Provide the [x, y] coordinate of the cell's center where the given text is located.  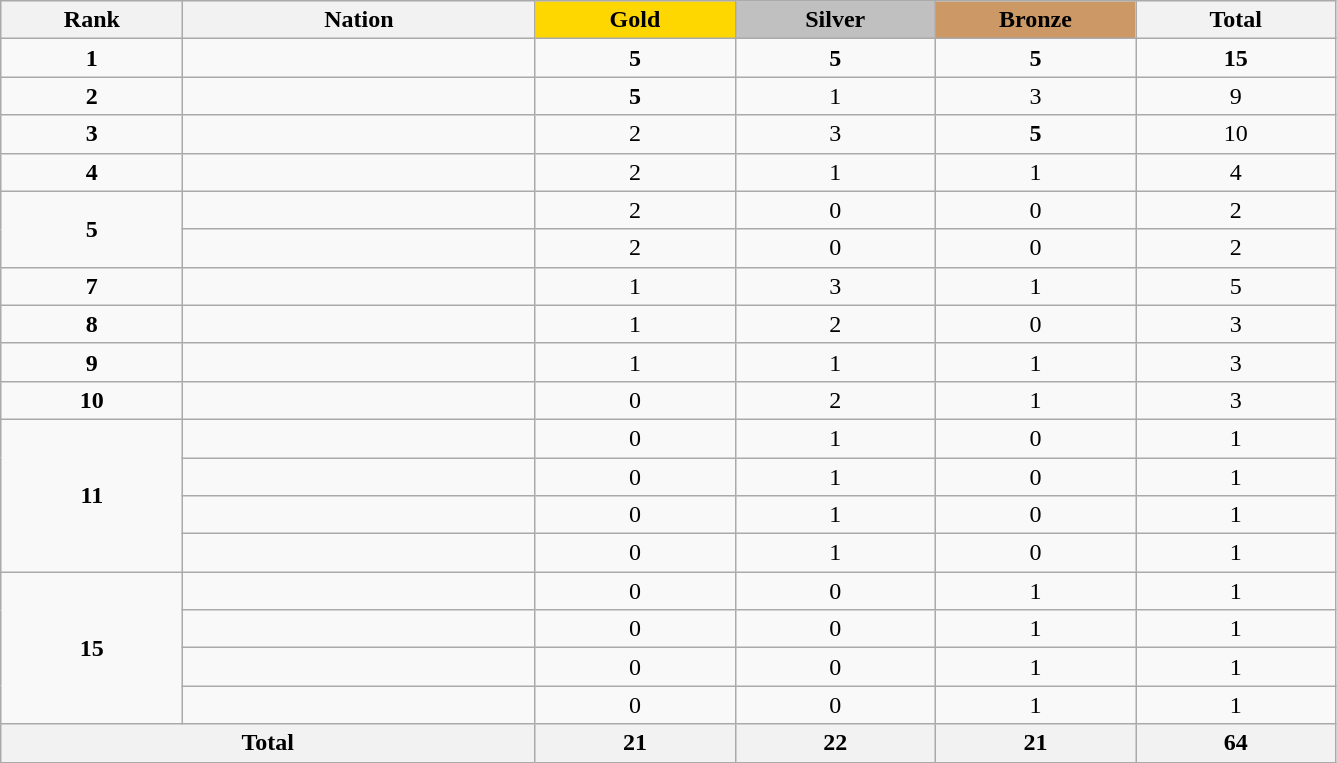
64 [1236, 743]
Rank [92, 20]
11 [92, 495]
Silver [835, 20]
8 [92, 324]
7 [92, 286]
Nation [359, 20]
Gold [635, 20]
22 [835, 743]
Bronze [1035, 20]
